Provide the [x, y] coordinate of the cell's center where the given text is located.  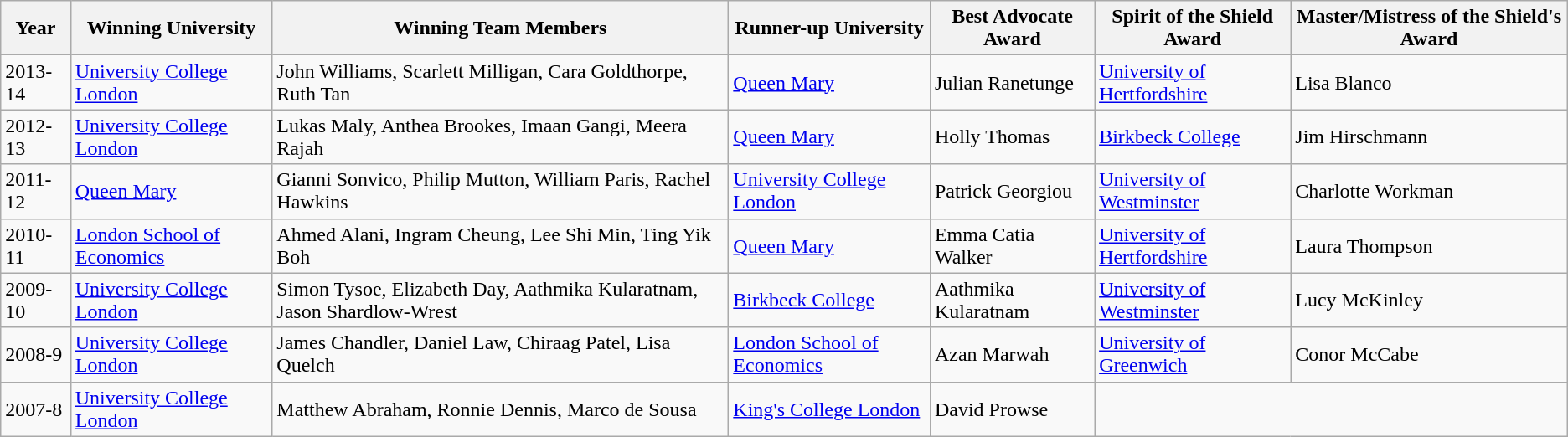
Charlotte Workman [1429, 191]
David Prowse [1012, 409]
Laura Thompson [1429, 246]
2008-9 [35, 355]
James Chandler, Daniel Law, Chiraag Patel, Lisa Quelch [501, 355]
Lisa Blanco [1429, 82]
Lukas Maly, Anthea Brookes, Imaan Gangi, Meera Rajah [501, 137]
Julian Ranetunge [1012, 82]
2009-10 [35, 300]
2011-12 [35, 191]
University of Greenwich [1193, 355]
King's College London [829, 409]
Emma Catia Walker [1012, 246]
Gianni Sonvico, Philip Mutton, William Paris, Rachel Hawkins [501, 191]
Runner-up University [829, 28]
2007-8 [35, 409]
John Williams, Scarlett Milligan, Cara Goldthorpe, Ruth Tan [501, 82]
Winning Team Members [501, 28]
2012-13 [35, 137]
Ahmed Alani, Ingram Cheung, Lee Shi Min, Ting Yik Boh [501, 246]
Conor McCabe [1429, 355]
Winning University [171, 28]
Master/Mistress of the Shield's Award [1429, 28]
Azan Marwah [1012, 355]
Jim Hirschmann [1429, 137]
2010-11 [35, 246]
Spirit of the Shield Award [1193, 28]
Patrick Georgiou [1012, 191]
Aathmika Kularatnam [1012, 300]
Year [35, 28]
Holly Thomas [1012, 137]
Matthew Abraham, Ronnie Dennis, Marco de Sousa [501, 409]
Best Advocate Award [1012, 28]
Simon Tysoe, Elizabeth Day, Aathmika Kularatnam, Jason Shardlow-Wrest [501, 300]
2013-14 [35, 82]
Lucy McKinley [1429, 300]
